Capture the cell that displays the provided text and extract its [X, Y] central coordinate. 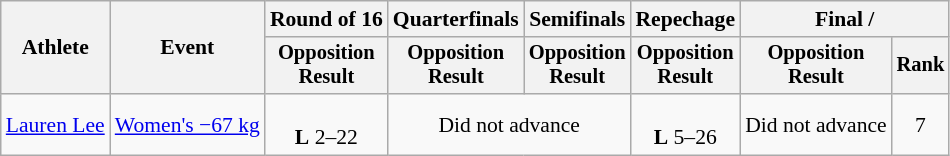
Event [188, 48]
L 5–26 [685, 124]
7 [921, 124]
Round of 16 [326, 19]
Repechage [685, 19]
Rank [921, 66]
Semifinals [578, 19]
Lauren Lee [56, 124]
Athlete [56, 48]
Final / [844, 19]
L 2–22 [326, 124]
Quarterfinals [456, 19]
Women's −67 kg [188, 124]
